From the cell containing the given text, extract its center point as (X, Y) coordinate. 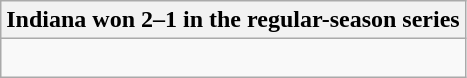
Indiana won 2–1 in the regular-season series (233, 20)
